Locate the cell with the specified text and output its (x, y) center coordinate. 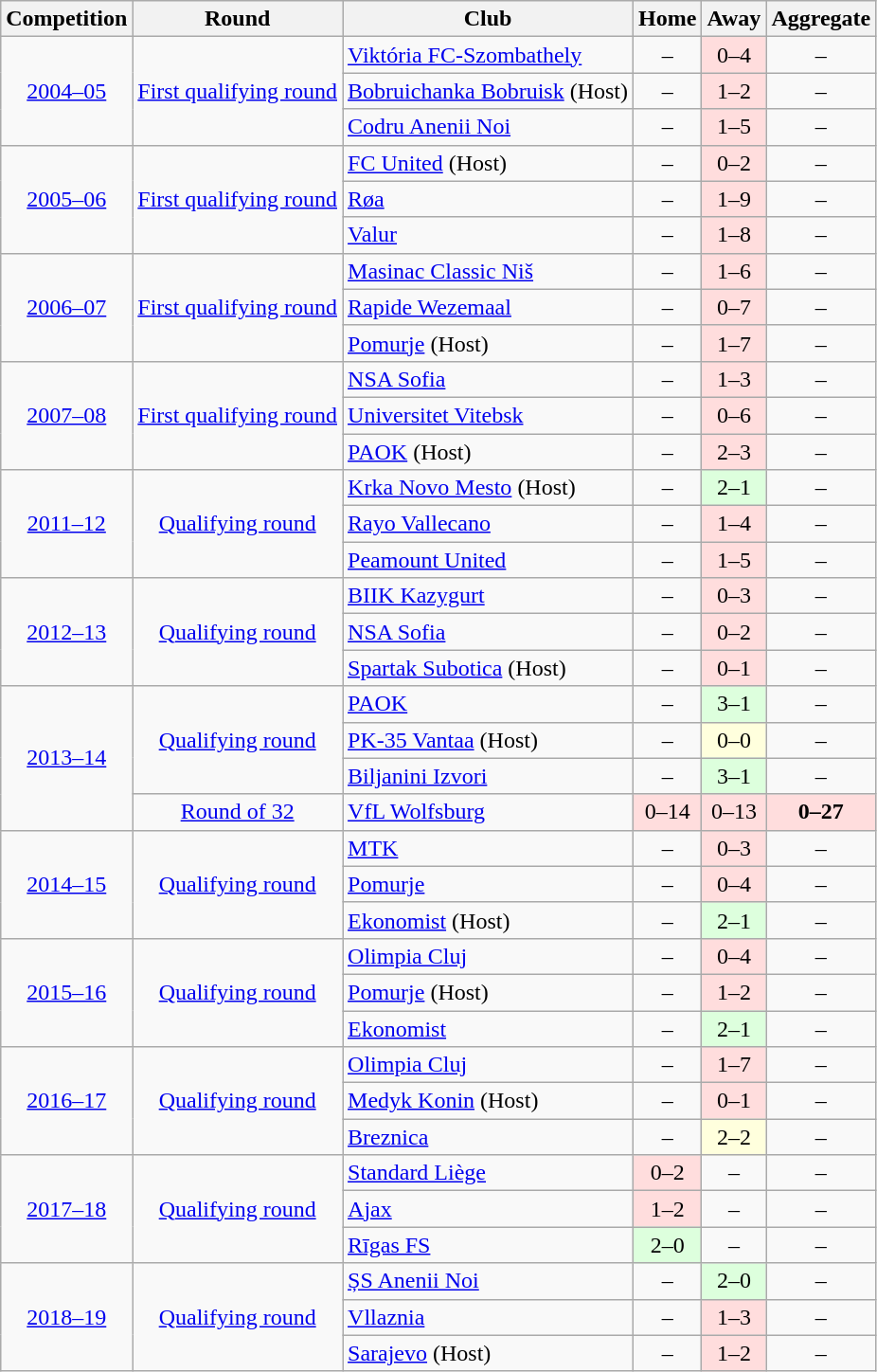
1–6 (734, 271)
2011–12 (66, 524)
PAOK (Host) (489, 452)
2004–05 (66, 91)
Vllaznia (489, 1317)
ȘS Anenii Noi (489, 1281)
2014–15 (66, 884)
Viktória FC-Szombathely (489, 55)
Medyk Konin (Host) (489, 1101)
Rayo Vallecano (489, 524)
Round of 32 (238, 812)
2–2 (734, 1137)
Krka Novo Mesto (Host) (489, 488)
Masinac Classic Niš (489, 271)
FC United (Host) (489, 163)
Rīgas FS (489, 1245)
2018–19 (66, 1317)
Spartak Subotica (Host) (489, 668)
Home (668, 19)
Peamount United (489, 560)
Pomurje (489, 884)
Club (489, 19)
2007–08 (66, 415)
Breznica (489, 1137)
VfL Wolfsburg (489, 812)
0–7 (734, 307)
Away (734, 19)
Rapide Wezemaal (489, 307)
0–14 (668, 812)
0–6 (734, 415)
PK-35 Vantaa (Host) (489, 740)
1–8 (734, 235)
2005–06 (66, 199)
Biljanini Izvori (489, 776)
1–9 (734, 199)
Aggregate (821, 19)
2015–16 (66, 992)
Competition (66, 19)
1–4 (734, 524)
2012–13 (66, 632)
2–3 (734, 452)
0–13 (734, 812)
Ajax (489, 1209)
0–0 (734, 740)
2016–17 (66, 1101)
Røa (489, 199)
Sarajevo (Host) (489, 1353)
2017–18 (66, 1209)
BIIK Kazygurt (489, 596)
2013–14 (66, 758)
Universitet Vitebsk (489, 415)
PAOK (489, 704)
Round (238, 19)
Standard Liège (489, 1173)
Bobruichanka Bobruisk (Host) (489, 91)
Ekonomist (Host) (489, 920)
Codru Anenii Noi (489, 127)
2006–07 (66, 307)
0–27 (821, 812)
Valur (489, 235)
MTK (489, 848)
Ekonomist (489, 1028)
